For the text-containing cell, return its midpoint in (X, Y) coordinate format. 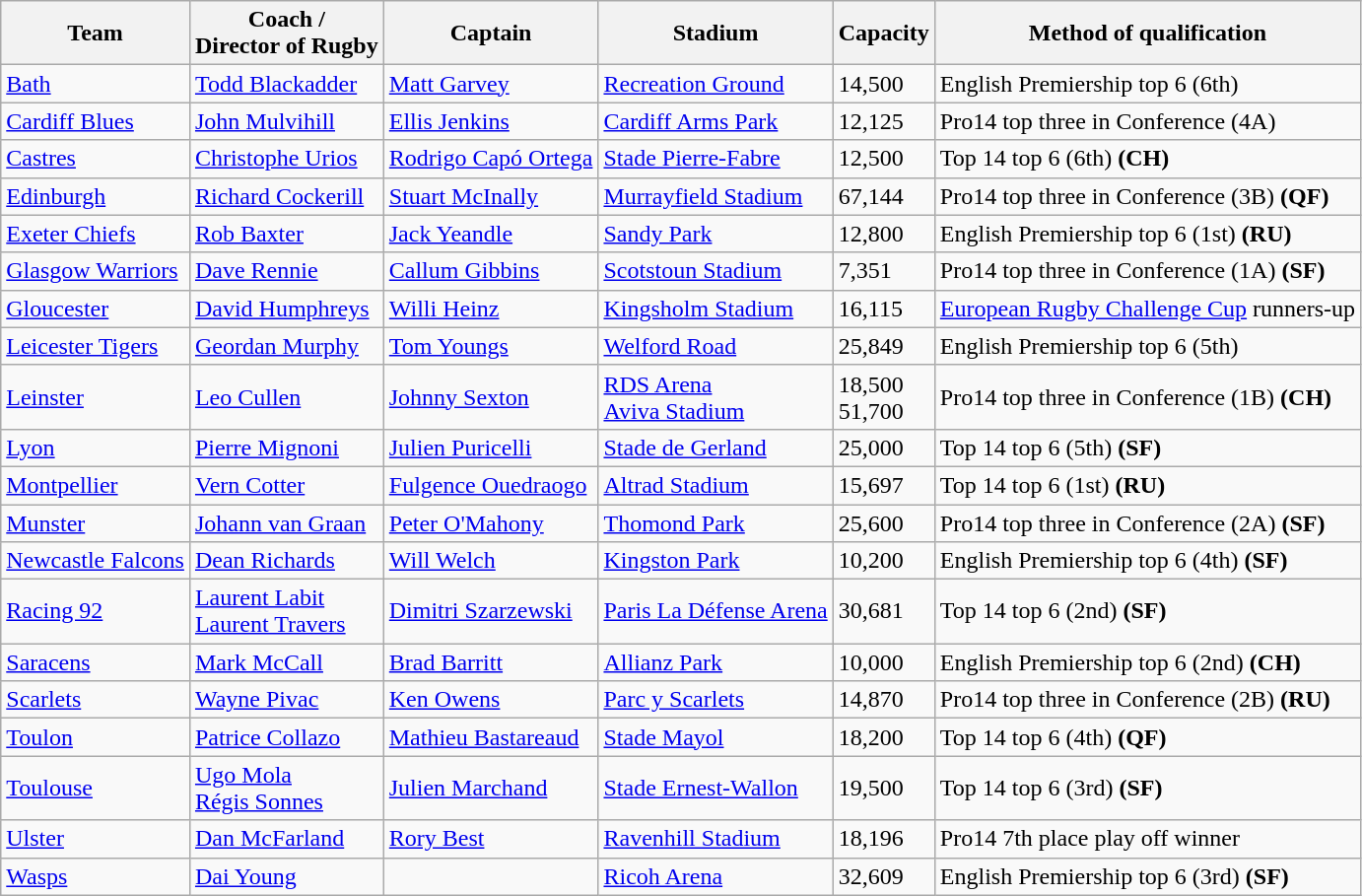
Stade de Gerland (715, 448)
Top 14 top 6 (5th) (SF) (1147, 448)
18,200 (883, 737)
Glasgow Warriors (96, 271)
Willi Heinz (491, 309)
Top 14 top 6 (6th) (CH) (1147, 159)
English Premiership top 6 (1st) (RU) (1147, 234)
Johann van Graan (286, 523)
Stade Ernest-Wallon (715, 789)
Kingsholm Stadium (715, 309)
Racing 92 (96, 611)
Wasps (96, 876)
10,000 (883, 662)
Coach /Director of Rugby (286, 34)
Leinster (96, 396)
Ellis Jenkins (491, 121)
25,000 (883, 448)
Cardiff Arms Park (715, 121)
RDS ArenaAviva Stadium (715, 396)
Rory Best (491, 839)
Todd Blackadder (286, 84)
32,609 (883, 876)
67,144 (883, 196)
Mark McCall (286, 662)
Montpellier (96, 485)
Leicester Tigers (96, 346)
Jack Yeandle (491, 234)
Munster (96, 523)
7,351 (883, 271)
Pro14 top three in Conference (1A) (SF) (1147, 271)
Method of qualification (1147, 34)
Pro14 top three in Conference (2A) (SF) (1147, 523)
Dimitri Szarzewski (491, 611)
Patrice Collazo (286, 737)
19,500 (883, 789)
Thomond Park (715, 523)
Toulon (96, 737)
Laurent Labit Laurent Travers (286, 611)
Edinburgh (96, 196)
12,125 (883, 121)
Stade Pierre-Fabre (715, 159)
Ricoh Arena (715, 876)
Stade Mayol (715, 737)
Pro14 top three in Conference (4A) (1147, 121)
Dan McFarland (286, 839)
English Premiership top 6 (3rd) (SF) (1147, 876)
Exeter Chiefs (96, 234)
Kingston Park (715, 561)
Geordan Murphy (286, 346)
Pro14 7th place play off winner (1147, 839)
English Premiership top 6 (2nd) (CH) (1147, 662)
14,500 (883, 84)
Will Welch (491, 561)
Ugo Mola Régis Sonnes (286, 789)
Castres (96, 159)
25,600 (883, 523)
Julien Puricelli (491, 448)
Stadium (715, 34)
25,849 (883, 346)
Parc y Scarlets (715, 700)
Saracens (96, 662)
Christophe Urios (286, 159)
Mathieu Bastareaud (491, 737)
Toulouse (96, 789)
Stuart McInally (491, 196)
Johnny Sexton (491, 396)
David Humphreys (286, 309)
Brad Barritt (491, 662)
Cardiff Blues (96, 121)
Capacity (883, 34)
12,800 (883, 234)
12,500 (883, 159)
Pierre Mignoni (286, 448)
30,681 (883, 611)
Scotstoun Stadium (715, 271)
Paris La Défense Arena (715, 611)
Pro14 top three in Conference (1B) (CH) (1147, 396)
Pro14 top three in Conference (2B) (RU) (1147, 700)
Top 14 top 6 (3rd) (SF) (1147, 789)
European Rugby Challenge Cup runners-up (1147, 309)
Welford Road (715, 346)
Lyon (96, 448)
18,196 (883, 839)
Team (96, 34)
Leo Cullen (286, 396)
Wayne Pivac (286, 700)
Julien Marchand (491, 789)
Top 14 top 6 (1st) (RU) (1147, 485)
16,115 (883, 309)
Vern Cotter (286, 485)
Ulster (96, 839)
Allianz Park (715, 662)
Captain (491, 34)
Peter O'Mahony (491, 523)
Murrayfield Stadium (715, 196)
Ken Owens (491, 700)
Altrad Stadium (715, 485)
Dave Rennie (286, 271)
Ravenhill Stadium (715, 839)
Matt Garvey (491, 84)
Bath (96, 84)
Sandy Park (715, 234)
Dean Richards (286, 561)
Pro14 top three in Conference (3B) (QF) (1147, 196)
English Premiership top 6 (5th) (1147, 346)
Richard Cockerill (286, 196)
Fulgence Ouedraogo (491, 485)
English Premiership top 6 (6th) (1147, 84)
Newcastle Falcons (96, 561)
Rob Baxter (286, 234)
Top 14 top 6 (2nd) (SF) (1147, 611)
Callum Gibbins (491, 271)
Gloucester (96, 309)
John Mulvihill (286, 121)
15,697 (883, 485)
18,50051,700 (883, 396)
English Premiership top 6 (4th) (SF) (1147, 561)
Dai Young (286, 876)
Scarlets (96, 700)
Top 14 top 6 (4th) (QF) (1147, 737)
Tom Youngs (491, 346)
Rodrigo Capó Ortega (491, 159)
Recreation Ground (715, 84)
10,200 (883, 561)
14,870 (883, 700)
